Return the [x, y] coordinate for the center point of the cell that contains the specified text.  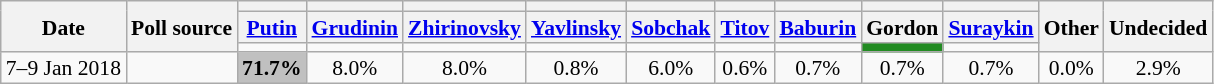
Baburin [818, 26]
Poll source [182, 26]
0.6% [744, 68]
Sobchak [670, 26]
6.0% [670, 68]
7–9 Jan 2018 [64, 68]
0.8% [576, 68]
Grudinin [356, 26]
0.0% [1072, 68]
Putin [272, 26]
Date [64, 26]
Undecided [1158, 26]
Suraykin [990, 26]
71.7% [272, 68]
Other [1072, 26]
2.9% [1158, 68]
Yavlinsky [576, 26]
Zhirinovsky [464, 26]
Gordon [902, 26]
Titov [744, 26]
